Capture the cell that displays the provided text and extract its [x, y] central coordinate. 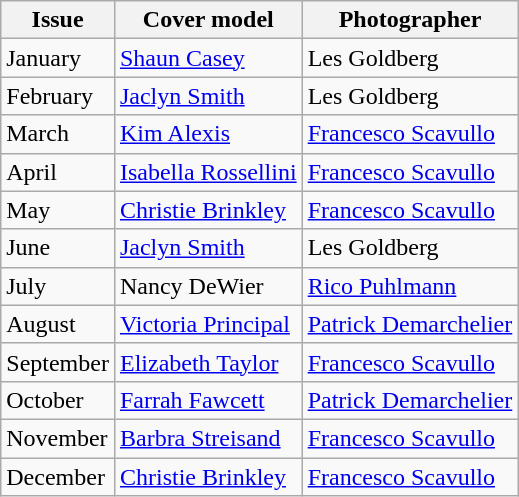
November [58, 438]
September [58, 362]
August [58, 324]
Isabella Rossellini [208, 172]
February [58, 96]
June [58, 248]
October [58, 400]
Barbra Streisand [208, 438]
Photographer [410, 20]
Nancy DeWier [208, 286]
Issue [58, 20]
January [58, 58]
March [58, 134]
Cover model [208, 20]
Shaun Casey [208, 58]
May [58, 210]
Kim Alexis [208, 134]
Rico Puhlmann [410, 286]
Victoria Principal [208, 324]
April [58, 172]
Elizabeth Taylor [208, 362]
December [58, 477]
July [58, 286]
Farrah Fawcett [208, 400]
